Locate the cell with the specified text and output its [x, y] center coordinate. 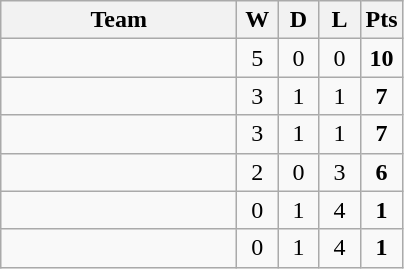
2 [258, 172]
L [340, 20]
D [298, 20]
W [258, 20]
Team [119, 20]
10 [382, 58]
Pts [382, 20]
5 [258, 58]
6 [382, 172]
